Identify which cell holds the provided text, then report its [X, Y] central coordinate. 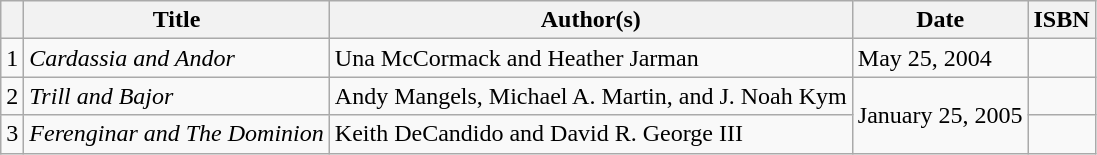
3 [12, 134]
January 25, 2005 [940, 115]
2 [12, 96]
Keith DeCandido and David R. George III [590, 134]
Date [940, 20]
May 25, 2004 [940, 58]
Ferenginar and The Dominion [176, 134]
Una McCormack and Heather Jarman [590, 58]
Trill and Bajor [176, 96]
Author(s) [590, 20]
Cardassia and Andor [176, 58]
ISBN [1062, 20]
Title [176, 20]
Andy Mangels, Michael A. Martin, and J. Noah Kym [590, 96]
1 [12, 58]
